From the cell containing the given text, extract its center point as [x, y] coordinate. 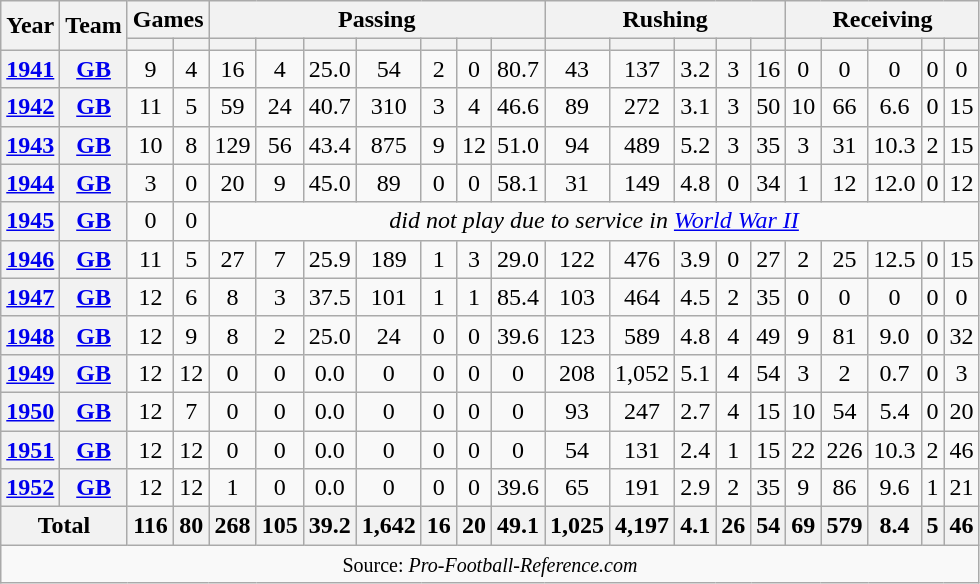
579 [844, 526]
116 [150, 526]
Passing [376, 20]
81 [844, 335]
189 [388, 259]
101 [388, 297]
105 [280, 526]
2.7 [696, 411]
3.1 [696, 107]
85.4 [518, 297]
1942 [30, 107]
1948 [30, 335]
Source: Pro-Football-Reference.com [490, 564]
489 [642, 145]
589 [642, 335]
32 [962, 335]
34 [768, 183]
191 [642, 488]
1950 [30, 411]
94 [576, 145]
37.5 [330, 297]
1,642 [388, 526]
51.0 [518, 145]
268 [232, 526]
8.4 [894, 526]
131 [642, 449]
22 [804, 449]
464 [642, 297]
476 [642, 259]
Receiving [882, 20]
12.0 [894, 183]
40.7 [330, 107]
26 [734, 526]
4,197 [642, 526]
1,052 [642, 373]
310 [388, 107]
5.1 [696, 373]
129 [232, 145]
59 [232, 107]
1952 [30, 488]
80 [192, 526]
21 [962, 488]
247 [642, 411]
1949 [30, 373]
49 [768, 335]
272 [642, 107]
1944 [30, 183]
3.9 [696, 259]
39.2 [330, 526]
1941 [30, 69]
6.6 [894, 107]
0.7 [894, 373]
93 [576, 411]
1947 [30, 297]
226 [844, 449]
123 [576, 335]
25 [844, 259]
Rushing [664, 20]
Total [64, 526]
137 [642, 69]
46.6 [518, 107]
149 [642, 183]
122 [576, 259]
65 [576, 488]
86 [844, 488]
69 [804, 526]
66 [844, 107]
1946 [30, 259]
6 [192, 297]
43.4 [330, 145]
875 [388, 145]
1945 [30, 221]
did not play due to service in World War II [594, 221]
1943 [30, 145]
9.6 [894, 488]
103 [576, 297]
1951 [30, 449]
25.9 [330, 259]
29.0 [518, 259]
56 [280, 145]
Year [30, 26]
208 [576, 373]
9.0 [894, 335]
2.4 [696, 449]
4.5 [696, 297]
1,025 [576, 526]
4.1 [696, 526]
50 [768, 107]
12.5 [894, 259]
43 [576, 69]
49.1 [518, 526]
58.1 [518, 183]
Games [168, 20]
3.2 [696, 69]
Team [94, 26]
45.0 [330, 183]
80.7 [518, 69]
2.9 [696, 488]
5.2 [696, 145]
5.4 [894, 411]
